From the cell containing the given text, extract its center point as (X, Y) coordinate. 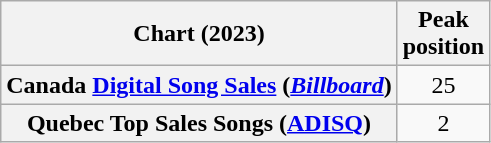
2 (443, 123)
Peakposition (443, 34)
25 (443, 85)
Canada Digital Song Sales (Billboard) (199, 85)
Chart (2023) (199, 34)
Quebec Top Sales Songs (ADISQ) (199, 123)
